Output the (x, y) coordinate of the center of the cell containing the given text.  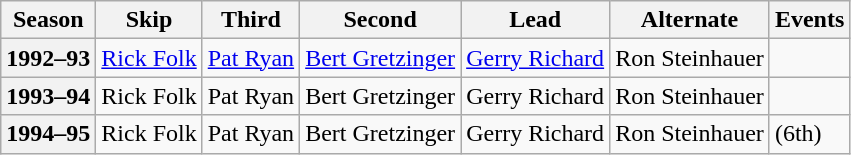
Alternate (690, 20)
Lead (536, 20)
1992–93 (48, 58)
1993–94 (48, 96)
Skip (149, 20)
Third (250, 20)
Second (380, 20)
(6th) (809, 134)
1994–95 (48, 134)
Events (809, 20)
Season (48, 20)
